Pinpoint the cell where the given text exists, returning its (X, Y) midpoint coordinate. 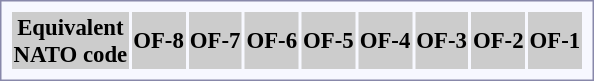
OF-1 (555, 40)
OF-8 (159, 40)
OF-3 (442, 40)
OF-2 (498, 40)
OF-7 (215, 40)
OF-6 (272, 40)
OF-5 (329, 40)
EquivalentNATO code (70, 40)
OF-4 (385, 40)
